Return the [x, y] coordinate for the center point of the cell that contains the specified text.  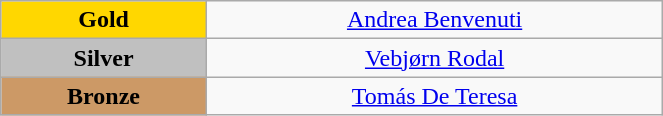
Silver [104, 58]
Tomás De Teresa [434, 96]
Bronze [104, 96]
Andrea Benvenuti [434, 20]
Vebjørn Rodal [434, 58]
Gold [104, 20]
